Locate the cell with the specified text and output its (x, y) center coordinate. 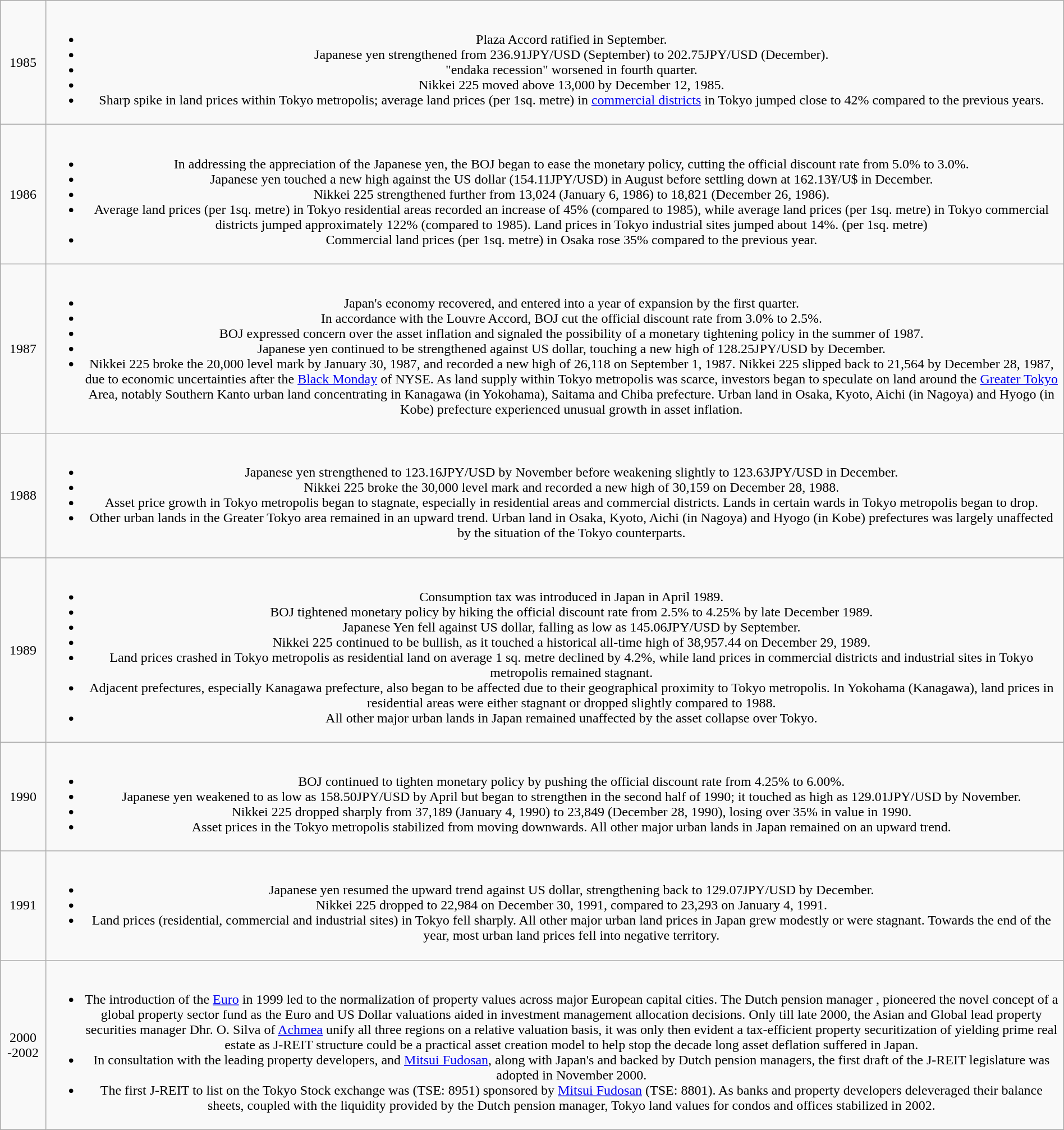
1991 (24, 905)
1986 (24, 194)
1987 (24, 349)
2000 -2002 (24, 1045)
1990 (24, 797)
1985 (24, 63)
1989 (24, 650)
1988 (24, 495)
